Identify which cell holds the provided text, then report its (x, y) central coordinate. 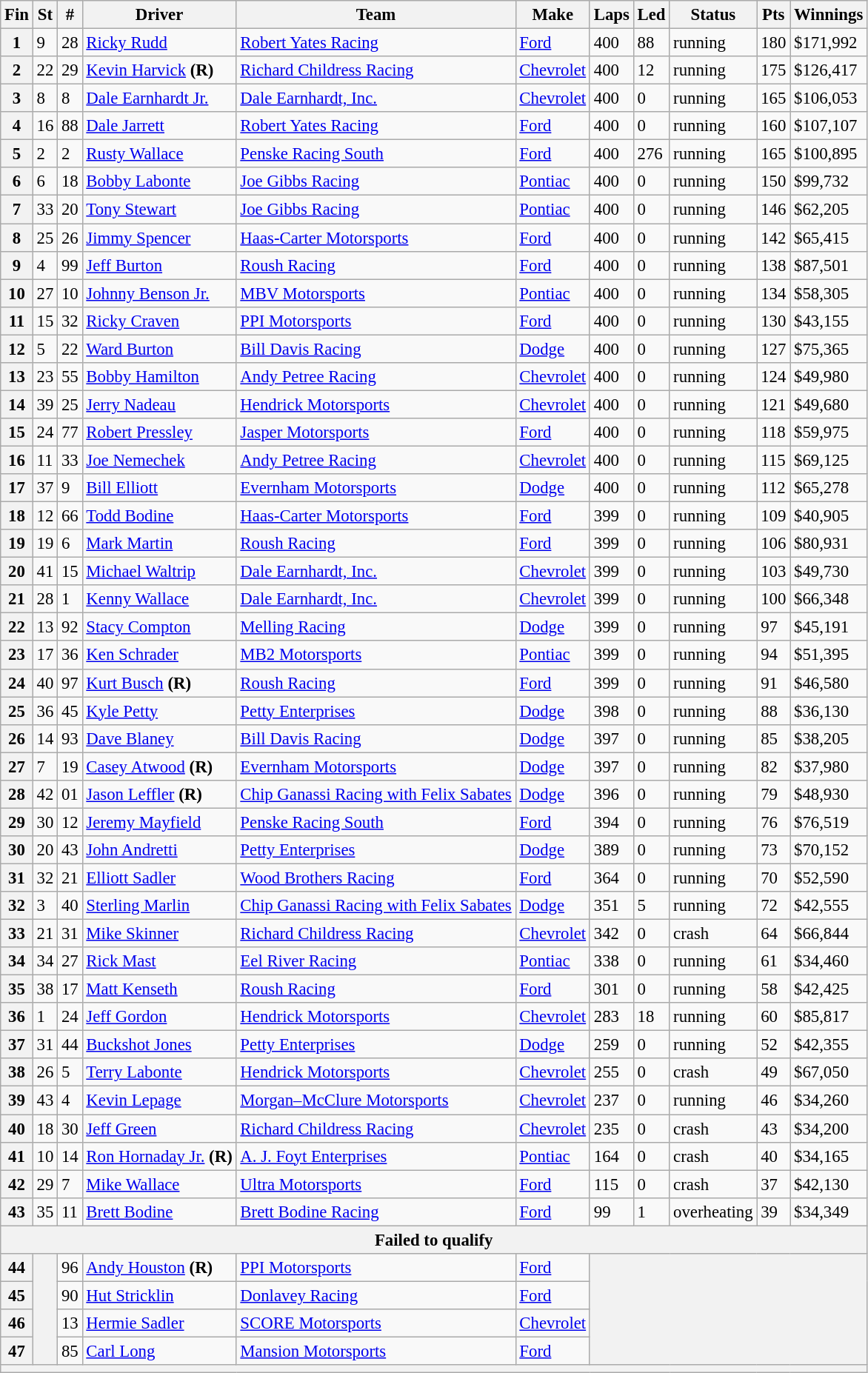
Mansion Motorsports (376, 1351)
Elliott Sadler (159, 878)
Fin (17, 15)
Jeremy Mayfield (159, 822)
Ricky Craven (159, 321)
180 (773, 43)
$52,590 (829, 878)
$34,165 (829, 1156)
Stacy Compton (159, 627)
301 (612, 989)
121 (773, 404)
01 (70, 795)
235 (612, 1129)
Status (713, 15)
118 (773, 432)
$75,365 (829, 349)
90 (70, 1295)
Terry Labonte (159, 1073)
91 (773, 683)
58 (773, 989)
$65,278 (829, 488)
Brett Bodine (159, 1212)
$59,975 (829, 432)
$76,519 (829, 822)
112 (773, 488)
$87,501 (829, 265)
49 (773, 1073)
100 (773, 599)
Bobby Labonte (159, 181)
$49,730 (829, 572)
Rick Mast (159, 961)
Bobby Hamilton (159, 377)
Laps (612, 15)
124 (773, 377)
$34,200 (829, 1129)
Dale Earnhardt Jr. (159, 98)
Tony Stewart (159, 210)
Joe Nemechek (159, 460)
77 (70, 432)
$42,355 (829, 1045)
$80,931 (829, 544)
$37,980 (829, 766)
Jimmy Spencer (159, 238)
82 (773, 766)
146 (773, 210)
Todd Bodine (159, 516)
SCORE Motorsports (376, 1323)
55 (70, 377)
Dave Blaney (159, 738)
Failed to qualify (434, 1240)
Jeff Green (159, 1129)
Matt Kenseth (159, 989)
$40,905 (829, 516)
Ward Burton (159, 349)
$38,205 (829, 738)
142 (773, 238)
127 (773, 349)
79 (773, 795)
Winnings (829, 15)
$70,152 (829, 850)
Mark Martin (159, 544)
Kyle Petty (159, 711)
$66,348 (829, 599)
$42,425 (829, 989)
$171,992 (829, 43)
$107,107 (829, 126)
MB2 Motorsports (376, 655)
175 (773, 70)
Sterling Marlin (159, 906)
overheating (713, 1212)
$106,053 (829, 98)
$67,050 (829, 1073)
Pts (773, 15)
Jerry Nadeau (159, 404)
Kurt Busch (R) (159, 683)
52 (773, 1045)
96 (70, 1268)
# (70, 15)
Carl Long (159, 1351)
Ken Schrader (159, 655)
138 (773, 265)
Mike Wallace (159, 1184)
73 (773, 850)
$34,460 (829, 961)
134 (773, 293)
Led (652, 15)
394 (612, 822)
John Andretti (159, 850)
$51,395 (829, 655)
164 (612, 1156)
103 (773, 572)
364 (612, 878)
$66,844 (829, 934)
Casey Atwood (R) (159, 766)
Ultra Motorsports (376, 1184)
$99,732 (829, 181)
338 (612, 961)
351 (612, 906)
Jeff Burton (159, 265)
237 (612, 1100)
Driver (159, 15)
Michael Waltrip (159, 572)
$48,930 (829, 795)
130 (773, 321)
$45,191 (829, 627)
Wood Brothers Racing (376, 878)
St (44, 15)
$62,205 (829, 210)
$46,580 (829, 683)
Robert Pressley (159, 432)
Kenny Wallace (159, 599)
$34,349 (829, 1212)
Brett Bodine Racing (376, 1212)
Andy Houston (R) (159, 1268)
342 (612, 934)
Kevin Harvick (R) (159, 70)
Make (552, 15)
72 (773, 906)
$34,260 (829, 1100)
Kevin Lepage (159, 1100)
Buckshot Jones (159, 1045)
92 (70, 627)
255 (612, 1073)
389 (612, 850)
MBV Motorsports (376, 293)
160 (773, 126)
Hermie Sadler (159, 1323)
93 (70, 738)
Rusty Wallace (159, 154)
Melling Racing (376, 627)
Ron Hornaday Jr. (R) (159, 1156)
Team (376, 15)
$49,980 (829, 377)
Morgan–McClure Motorsports (376, 1100)
Eel River Racing (376, 961)
$100,895 (829, 154)
Jason Leffler (R) (159, 795)
$43,155 (829, 321)
276 (652, 154)
$126,417 (829, 70)
$36,130 (829, 711)
64 (773, 934)
60 (773, 1017)
$65,415 (829, 238)
106 (773, 544)
70 (773, 878)
Donlavey Racing (376, 1295)
61 (773, 961)
Bill Elliott (159, 488)
76 (773, 822)
Dale Jarrett (159, 126)
66 (70, 516)
$42,130 (829, 1184)
47 (17, 1351)
Hut Stricklin (159, 1295)
283 (612, 1017)
$69,125 (829, 460)
$42,555 (829, 906)
Jeff Gordon (159, 1017)
109 (773, 516)
259 (612, 1045)
$85,817 (829, 1017)
Johnny Benson Jr. (159, 293)
150 (773, 181)
396 (612, 795)
$58,305 (829, 293)
398 (612, 711)
Ricky Rudd (159, 43)
Mike Skinner (159, 934)
94 (773, 655)
$49,680 (829, 404)
A. J. Foyt Enterprises (376, 1156)
Jasper Motorsports (376, 432)
